Return the [X, Y] coordinate for the center point of the cell that contains the specified text.  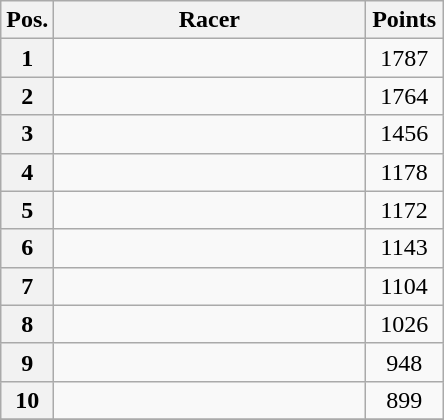
9 [28, 362]
7 [28, 286]
8 [28, 324]
1787 [404, 58]
Points [404, 20]
1764 [404, 96]
1143 [404, 248]
1456 [404, 134]
Racer [210, 20]
3 [28, 134]
899 [404, 400]
4 [28, 172]
5 [28, 210]
1026 [404, 324]
1 [28, 58]
1178 [404, 172]
948 [404, 362]
1172 [404, 210]
10 [28, 400]
Pos. [28, 20]
1104 [404, 286]
2 [28, 96]
6 [28, 248]
